Extract the (X, Y) coordinate from the center of the cell holding the provided text.  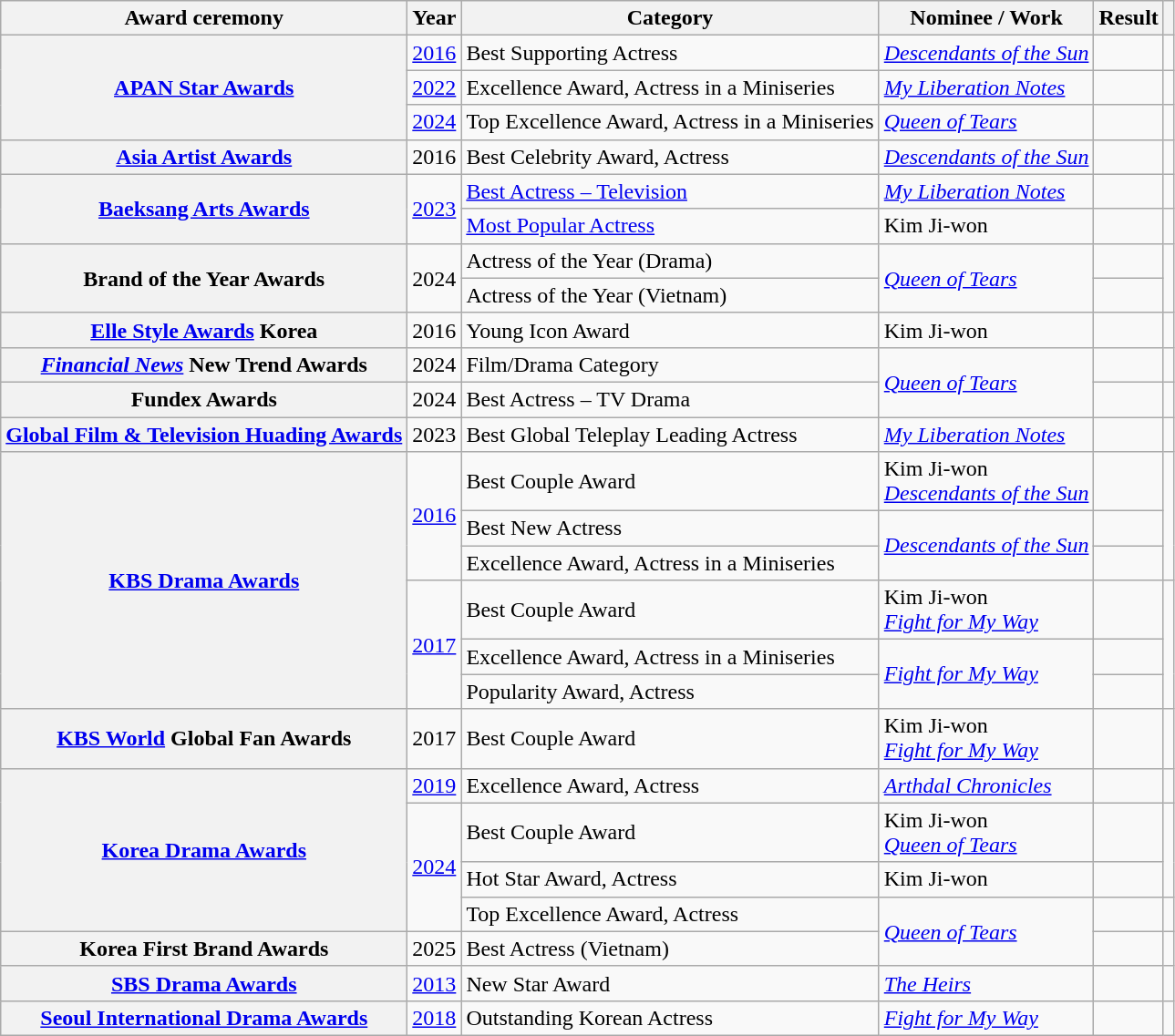
Award ceremony (204, 18)
Excellence Award, Actress (670, 785)
Fundex Awards (204, 399)
Best New Actress (670, 528)
KBS World Global Fan Awards (204, 738)
Seoul International Drama Awards (204, 1018)
Outstanding Korean Actress (670, 1018)
Most Popular Actress (670, 226)
Best Actress – TV Drama (670, 399)
Actress of the Year (Drama) (670, 261)
Nominee / Work (986, 18)
KBS Drama Awards (204, 580)
Kim Ji-won Descendants of the Sun (986, 481)
Hot Star Award, Actress (670, 879)
Film/Drama Category (670, 364)
Best Celebrity Award, Actress (670, 157)
Year (434, 18)
Global Film & Television Huading Awards (204, 435)
Baeksang Arts Awards (204, 209)
Best Actress – Television (670, 191)
Best Supporting Actress (670, 53)
Popularity Award, Actress (670, 692)
APAN Star Awards (204, 87)
Best Global Teleplay Leading Actress (670, 435)
2025 (434, 949)
Young Icon Award (670, 330)
The Heirs (986, 983)
Category (670, 18)
2022 (434, 87)
Brand of the Year Awards (204, 278)
2018 (434, 1018)
New Star Award (670, 983)
Top Excellence Award, Actress in a Miniseries (670, 122)
Asia Artist Awards (204, 157)
2013 (434, 983)
SBS Drama Awards (204, 983)
Actress of the Year (Vietnam) (670, 295)
2019 (434, 785)
Financial News New Trend Awards (204, 364)
Korea First Brand Awards (204, 949)
Arthdal Chronicles (986, 785)
Top Excellence Award, Actress (670, 914)
Result (1129, 18)
Best Actress (Vietnam) (670, 949)
Elle Style Awards Korea (204, 330)
Korea Drama Awards (204, 849)
Kim Ji-won Queen of Tears (986, 833)
